Scan for the cell matching the given text and deliver its (X, Y) coordinate at center. 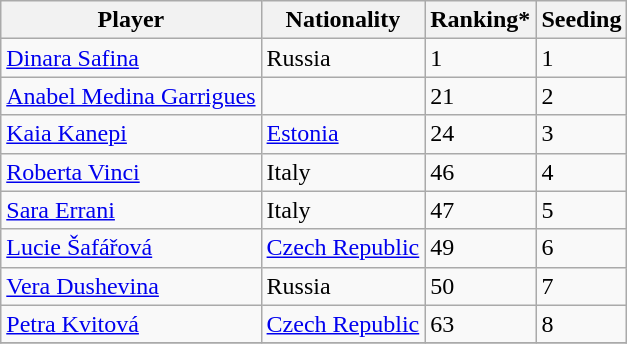
Petra Kvitová (131, 324)
Anabel Medina Garrigues (131, 96)
3 (582, 134)
63 (480, 324)
49 (480, 248)
5 (582, 210)
21 (480, 96)
Roberta Vinci (131, 172)
Estonia (343, 134)
24 (480, 134)
50 (480, 286)
47 (480, 210)
4 (582, 172)
Player (131, 20)
46 (480, 172)
7 (582, 286)
Vera Dushevina (131, 286)
Sara Errani (131, 210)
Seeding (582, 20)
6 (582, 248)
Nationality (343, 20)
Lucie Šafářová (131, 248)
2 (582, 96)
8 (582, 324)
Dinara Safina (131, 58)
Kaia Kanepi (131, 134)
Ranking* (480, 20)
